Locate the cell with the specified text and output its (x, y) center coordinate. 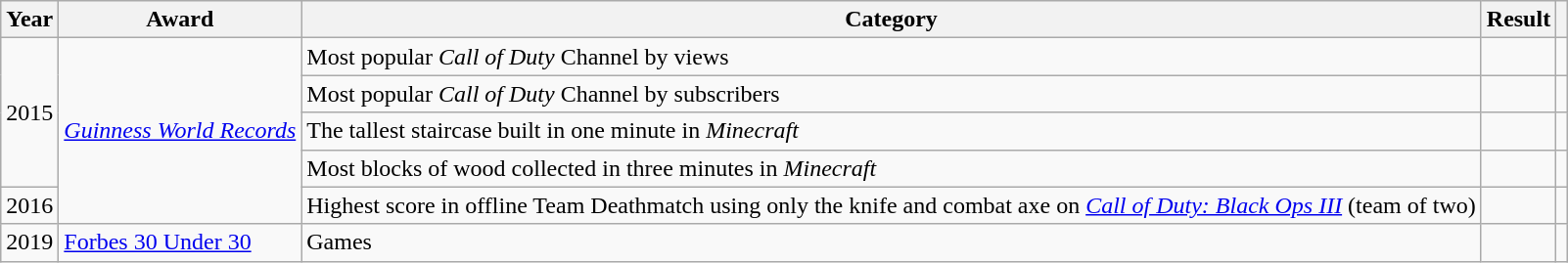
The tallest staircase built in one minute in Minecraft (892, 131)
Year (29, 20)
Most popular Call of Duty Channel by subscribers (892, 94)
Guinness World Records (180, 131)
Games (892, 242)
Forbes 30 Under 30 (180, 242)
Result (1518, 20)
Award (180, 20)
Highest score in offline Team Deathmatch using only the knife and combat axe on Call of Duty: Black Ops III (team of two) (892, 205)
Category (892, 20)
Most popular Call of Duty Channel by views (892, 57)
2019 (29, 242)
2015 (29, 112)
Most blocks of wood collected in three minutes in Minecraft (892, 168)
2016 (29, 205)
